Detect which cell encompasses the target text, then output its [X, Y] center coordinate. 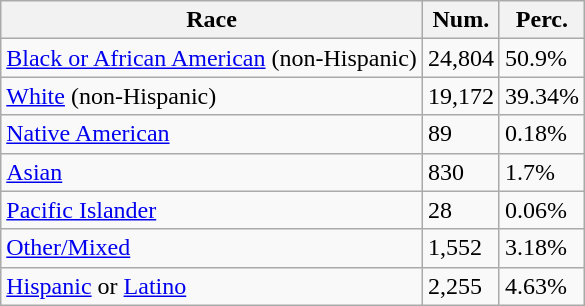
4.63% [542, 286]
Asian [212, 172]
19,172 [460, 96]
Race [212, 20]
Hispanic or Latino [212, 286]
Pacific Islander [212, 210]
0.18% [542, 134]
89 [460, 134]
1,552 [460, 248]
50.9% [542, 58]
28 [460, 210]
Num. [460, 20]
2,255 [460, 286]
Perc. [542, 20]
White (non-Hispanic) [212, 96]
3.18% [542, 248]
Other/Mixed [212, 248]
830 [460, 172]
1.7% [542, 172]
Black or African American (non-Hispanic) [212, 58]
Native American [212, 134]
24,804 [460, 58]
0.06% [542, 210]
39.34% [542, 96]
